Return [X, Y] of the center of cell containing provided text 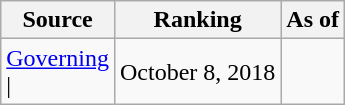
October 8, 2018 [197, 72]
Source [58, 20]
Governing| [58, 72]
As of [313, 20]
Ranking [197, 20]
